Extract the (X, Y) coordinate from the center of the cell holding the provided text.  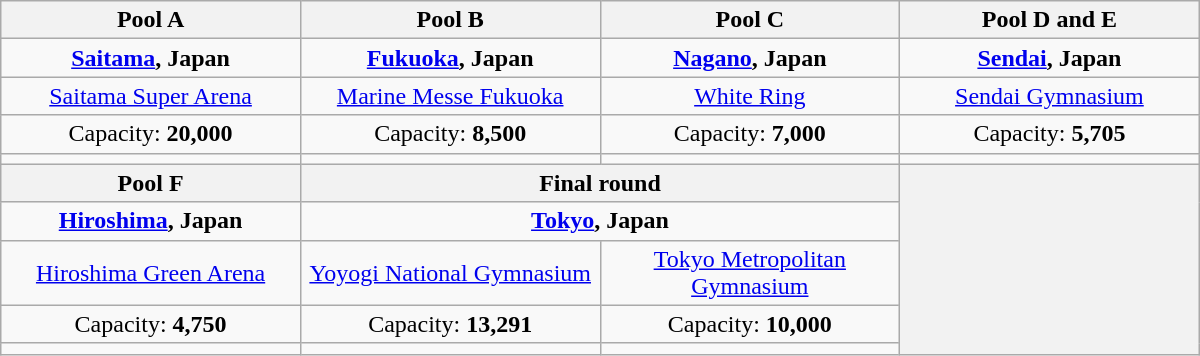
Capacity: 20,000 (151, 134)
Pool F (151, 183)
Pool B (450, 20)
Sendai Gymnasium (1050, 96)
Final round (600, 183)
Capacity: 8,500 (450, 134)
Tokyo Metropolitan Gymnasium (750, 272)
Tokyo, Japan (600, 221)
Capacity: 7,000 (750, 134)
Pool A (151, 20)
Yoyogi National Gymnasium (450, 272)
Sendai, Japan (1050, 58)
Capacity: 13,291 (450, 324)
Nagano, Japan (750, 58)
Pool D and E (1050, 20)
Marine Messe Fukuoka (450, 96)
Saitama Super Arena (151, 96)
Fukuoka, Japan (450, 58)
Saitama, Japan (151, 58)
White Ring (750, 96)
Hiroshima, Japan (151, 221)
Capacity: 10,000 (750, 324)
Pool C (750, 20)
Hiroshima Green Arena (151, 272)
Capacity: 4,750 (151, 324)
Capacity: 5,705 (1050, 134)
